Return (x, y) of the center of cell containing provided text 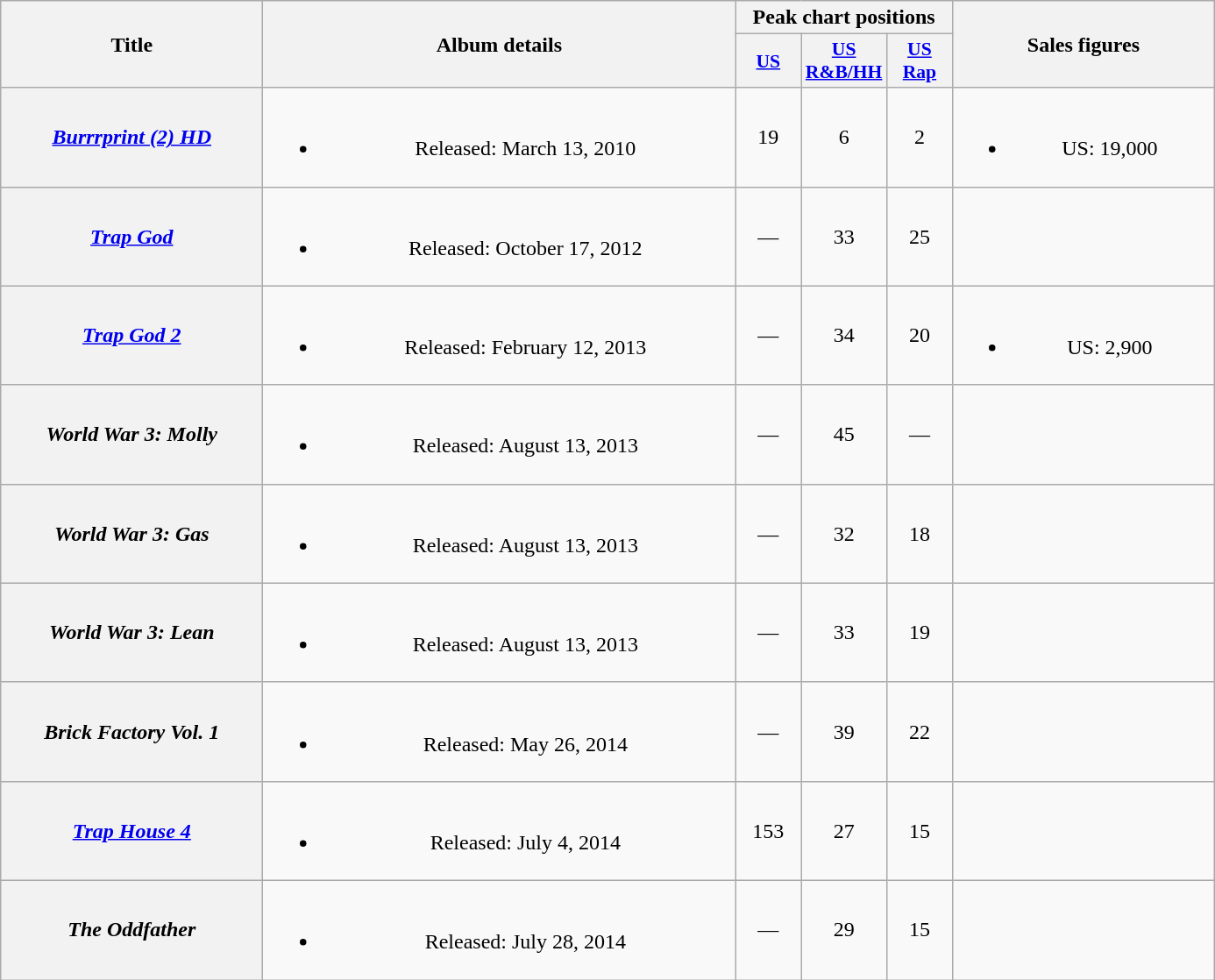
Released: July 4, 2014 (500, 831)
25 (919, 237)
22 (919, 731)
18 (919, 533)
USR&B/HH (844, 61)
The Oddfather (131, 929)
Title (131, 44)
US (768, 61)
Trap God (131, 237)
US: 2,900 (1084, 335)
US: 19,000 (1084, 137)
USRap (919, 61)
World War 3: Gas (131, 533)
39 (844, 731)
Brick Factory Vol. 1 (131, 731)
Released: March 13, 2010 (500, 137)
2 (919, 137)
153 (768, 831)
Released: February 12, 2013 (500, 335)
Burrrprint (2) HD (131, 137)
Released: May 26, 2014 (500, 731)
32 (844, 533)
6 (844, 137)
34 (844, 335)
Released: October 17, 2012 (500, 237)
Sales figures (1084, 44)
Trap House 4 (131, 831)
20 (919, 335)
Trap God 2 (131, 335)
45 (844, 435)
World War 3: Lean (131, 633)
27 (844, 831)
29 (844, 929)
Released: July 28, 2014 (500, 929)
Album details (500, 44)
World War 3: Molly (131, 435)
Peak chart positions (844, 18)
